Locate the cell with the specified text and output its (X, Y) center coordinate. 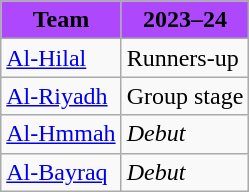
Al-Hmmah (61, 134)
Group stage (185, 96)
2023–24 (185, 20)
Al-Bayraq (61, 172)
Al-Hilal (61, 58)
Al-Riyadh (61, 96)
Runners-up (185, 58)
Team (61, 20)
